Capture the cell that displays the provided text and extract its [x, y] central coordinate. 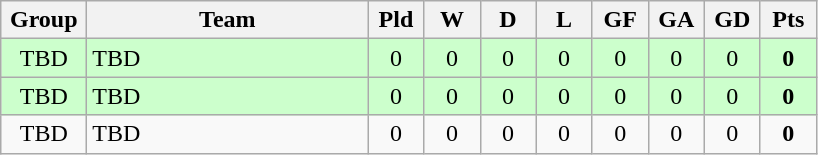
Group [44, 20]
GD [732, 20]
Pld [396, 20]
Team [228, 20]
W [452, 20]
L [564, 20]
Pts [788, 20]
D [508, 20]
GF [620, 20]
GA [676, 20]
